Return (X, Y) of the center of cell containing provided text 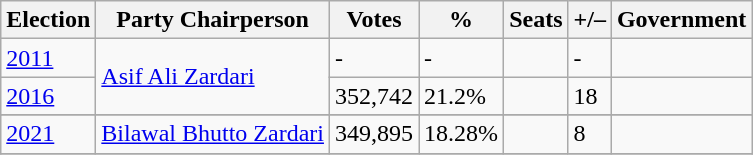
Votes (374, 20)
Asif Ali Zardari (213, 77)
Party Chairperson (213, 20)
Seats (536, 20)
2011 (48, 58)
352,742 (374, 96)
8 (590, 134)
2016 (48, 96)
349,895 (374, 134)
2021 (48, 134)
+/– (590, 20)
Bilawal Bhutto Zardari (213, 134)
18 (590, 96)
Government (681, 20)
% (462, 20)
18.28% (462, 134)
Election (48, 20)
21.2% (462, 96)
